From the cell containing the given text, extract its center point as (x, y) coordinate. 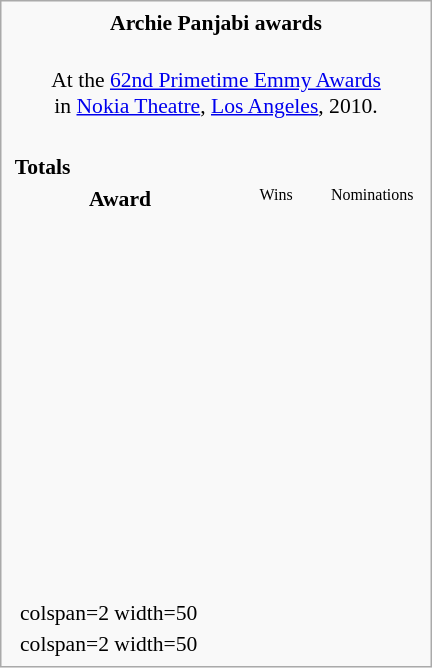
At the 62nd Primetime Emmy Awards in Nokia Theatre, Los Angeles, 2010. (216, 80)
Archie Panjabi awards (216, 23)
Award (120, 198)
Totals Award Wins Nominations (216, 359)
Wins (276, 198)
Totals (216, 167)
Nominations (372, 198)
